Determine the (x, y) coordinate at the center of the cell enclosing the given text.  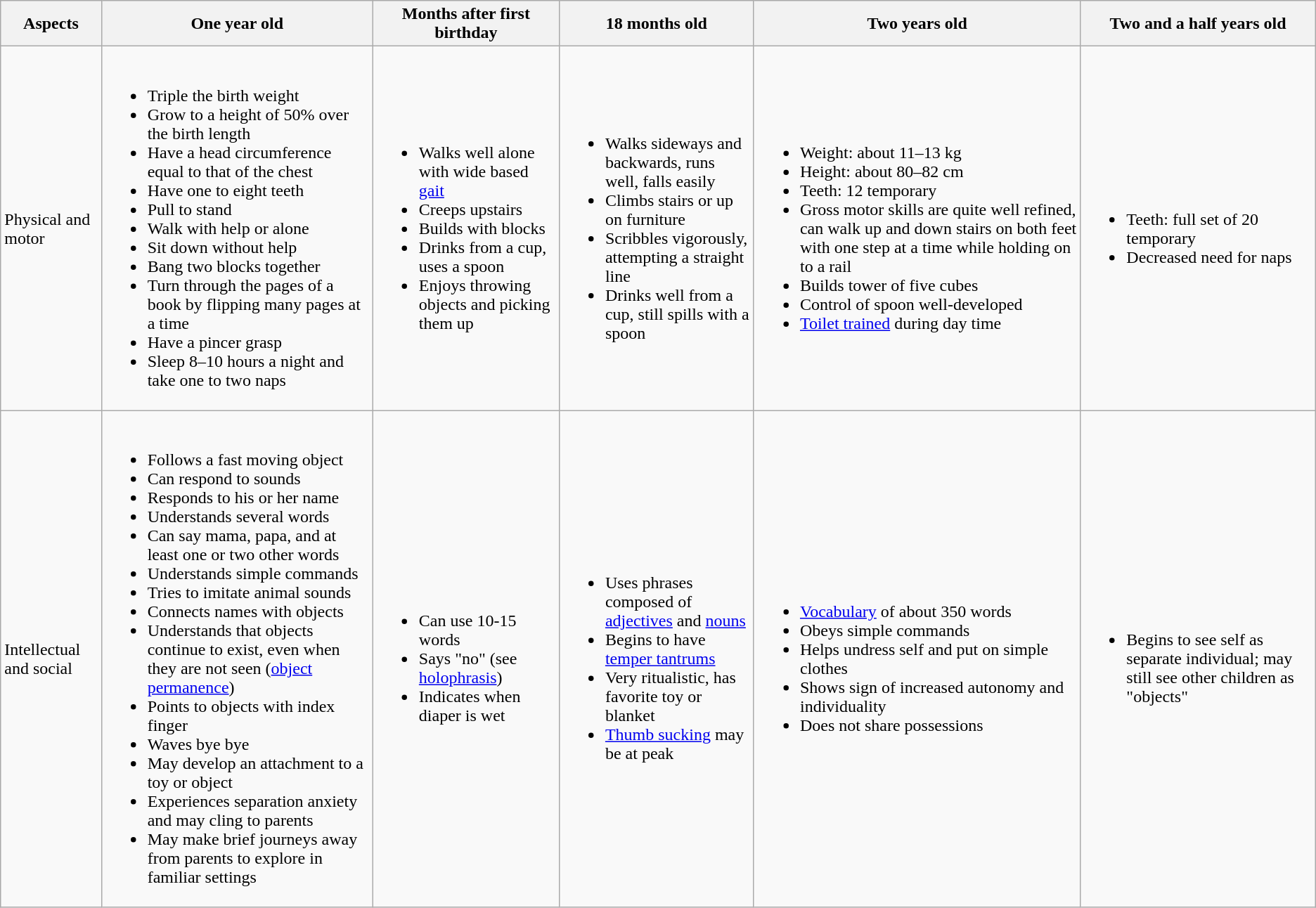
Uses phrases composed of adjectives and nounsBegins to have temper tantrumsVery ritualistic, has favorite toy or blanketThumb sucking may be at peak (657, 659)
18 months old (657, 24)
Months after first birthday (465, 24)
Teeth: full set of 20 temporaryDecreased need for naps (1198, 228)
Walks well alone with wide based gaitCreeps upstairsBuilds with blocksDrinks from a cup, uses a spoonEnjoys throwing objects and picking them up (465, 228)
Can use 10-15 wordsSays "no" (see holophrasis)Indicates when diaper is wet (465, 659)
Two and a half years old (1198, 24)
One year old (237, 24)
Physical and motor (51, 228)
Aspects (51, 24)
Intellectual and social (51, 659)
Begins to see self as separate individual; may still see other children as "objects" (1198, 659)
Two years old (917, 24)
